Extract the [X, Y] coordinate from the center of the cell holding the provided text.  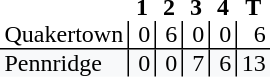
7 [196, 63]
Pennridge [64, 63]
13 [253, 63]
Quakertown [64, 35]
